Output the (x, y) coordinate of the center of the cell containing the given text.  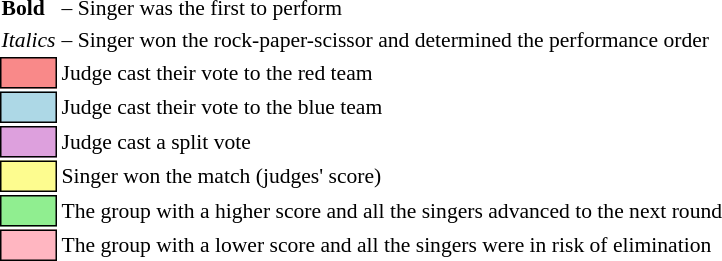
Italics (28, 40)
